Return (x, y) of the center of cell containing provided text 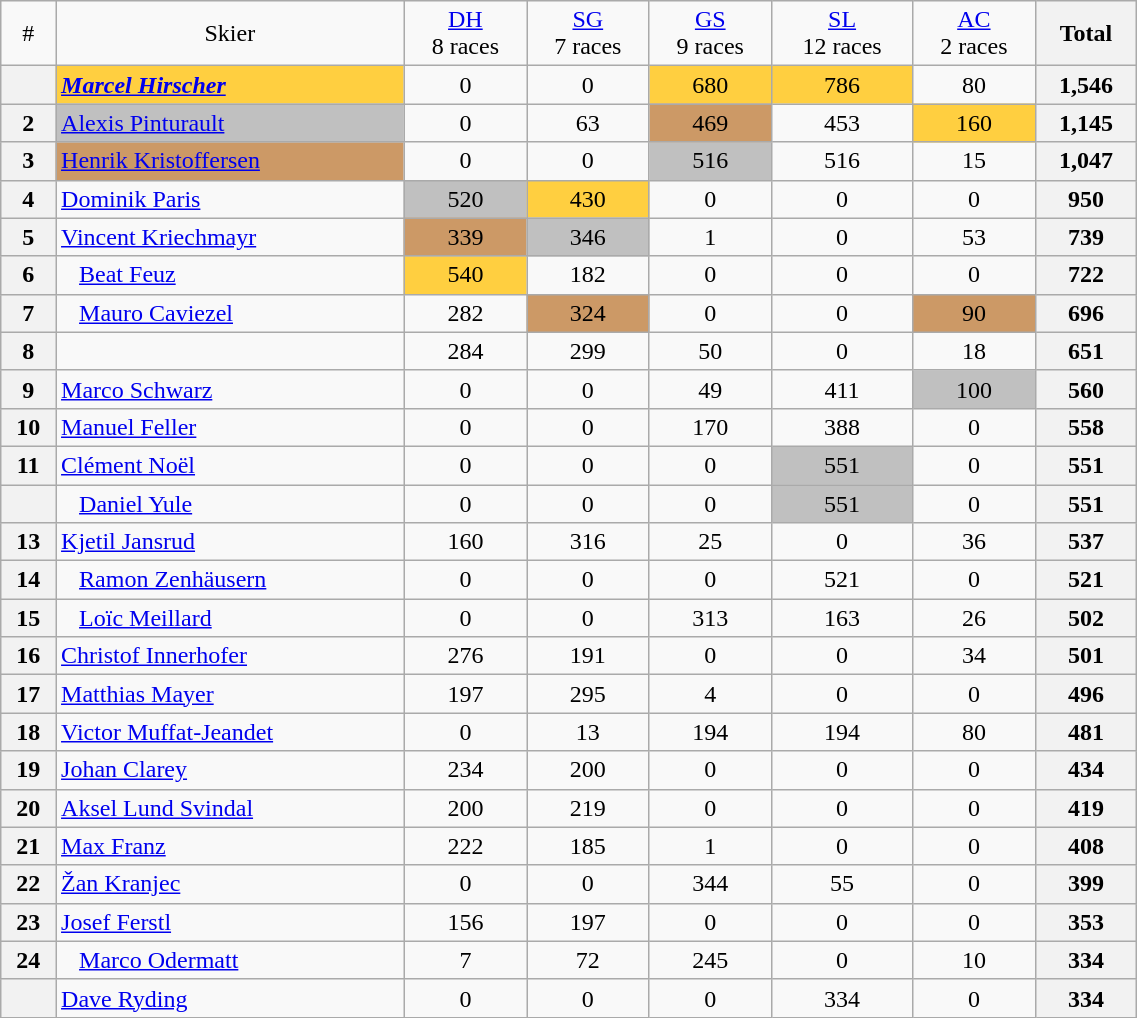
344 (710, 884)
Dave Ryding (230, 998)
284 (465, 351)
191 (588, 656)
Clément Noël (230, 465)
163 (842, 618)
481 (1086, 732)
Marco Schwarz (230, 389)
560 (1086, 389)
Kjetil Jansrud (230, 542)
8 (28, 351)
182 (588, 275)
Marco Odermatt (230, 960)
1,546 (1086, 85)
25 (710, 542)
453 (842, 123)
696 (1086, 313)
234 (465, 770)
276 (465, 656)
5 (28, 237)
222 (465, 846)
Josef Ferstl (230, 922)
Vincent Kriechmayr (230, 237)
537 (1086, 542)
316 (588, 542)
26 (974, 618)
23 (28, 922)
90 (974, 313)
722 (1086, 275)
2 (28, 123)
339 (465, 237)
Žan Kranjec (230, 884)
282 (465, 313)
Manuel Feller (230, 427)
Alexis Pinturault (230, 123)
55 (842, 884)
Total (1086, 34)
Christof Innerhofer (230, 656)
19 (28, 770)
408 (1086, 846)
1,145 (1086, 123)
22 (28, 884)
Max Franz (230, 846)
3 (28, 161)
434 (1086, 770)
6 (28, 275)
170 (710, 427)
GS9 races (710, 34)
11 (28, 465)
DH8 races (465, 34)
Skier (230, 34)
21 (28, 846)
Matthias Mayer (230, 694)
34 (974, 656)
Mauro Caviezel (230, 313)
17 (28, 694)
346 (588, 237)
680 (710, 85)
14 (28, 580)
Johan Clarey (230, 770)
49 (710, 389)
Henrik Kristoffersen (230, 161)
# (28, 34)
Aksel Lund Svindal (230, 808)
AC2 races (974, 34)
411 (842, 389)
Ramon Zenhäusern (230, 580)
430 (588, 199)
16 (28, 656)
313 (710, 618)
540 (465, 275)
156 (465, 922)
496 (1086, 694)
SG7 races (588, 34)
72 (588, 960)
950 (1086, 199)
1,047 (1086, 161)
469 (710, 123)
520 (465, 199)
SL12 races (842, 34)
Daniel Yule (230, 503)
501 (1086, 656)
Dominik Paris (230, 199)
Marcel Hirscher (230, 85)
739 (1086, 237)
Victor Muffat-Jeandet (230, 732)
353 (1086, 922)
786 (842, 85)
419 (1086, 808)
399 (1086, 884)
50 (710, 351)
Loïc Meillard (230, 618)
299 (588, 351)
324 (588, 313)
502 (1086, 618)
388 (842, 427)
9 (28, 389)
36 (974, 542)
20 (28, 808)
558 (1086, 427)
651 (1086, 351)
245 (710, 960)
Beat Feuz (230, 275)
185 (588, 846)
219 (588, 808)
63 (588, 123)
295 (588, 694)
53 (974, 237)
100 (974, 389)
24 (28, 960)
